Search for the cell housing the specified text and yield its (X, Y) center coordinate. 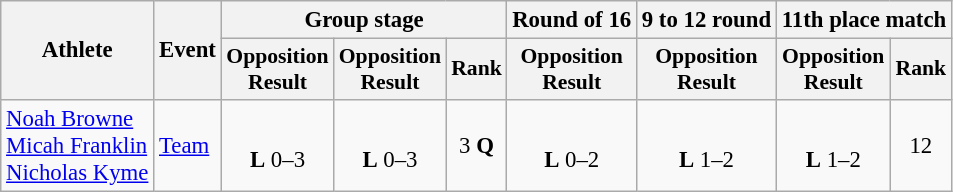
Team (188, 146)
Round of 16 (572, 20)
L 0–2 (572, 146)
Event (188, 50)
Athlete (78, 50)
Noah BrowneMicah FranklinNicholas Kyme (78, 146)
9 to 12 round (706, 20)
3 Q (476, 146)
Group stage (364, 20)
11th place match (864, 20)
12 (920, 146)
